Locate the cell with the specified text and output its [X, Y] center coordinate. 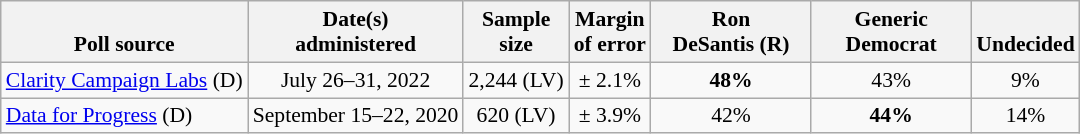
43% [891, 80]
620 (LV) [516, 116]
Samplesize [516, 32]
July 26–31, 2022 [356, 80]
Marginof error [610, 32]
48% [731, 80]
Clarity Campaign Labs (D) [124, 80]
9% [1025, 80]
Poll source [124, 32]
GenericDemocrat [891, 32]
42% [731, 116]
14% [1025, 116]
44% [891, 116]
2,244 (LV) [516, 80]
September 15–22, 2020 [356, 116]
± 3.9% [610, 116]
RonDeSantis (R) [731, 32]
Date(s)administered [356, 32]
Data for Progress (D) [124, 116]
± 2.1% [610, 80]
Undecided [1025, 32]
